Output the (X, Y) coordinate of the center of the cell containing the given text.  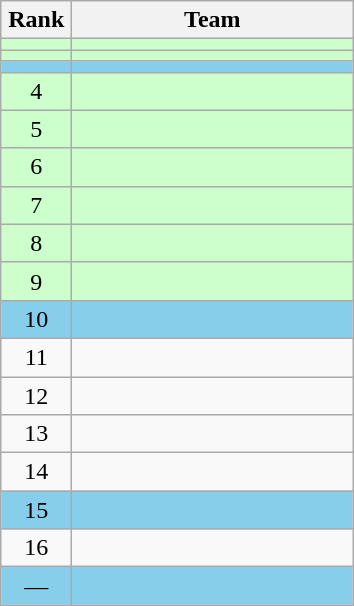
10 (36, 319)
13 (36, 434)
11 (36, 357)
Rank (36, 20)
15 (36, 510)
6 (36, 167)
9 (36, 281)
14 (36, 472)
16 (36, 548)
12 (36, 395)
7 (36, 205)
5 (36, 129)
4 (36, 91)
8 (36, 243)
Team (212, 20)
— (36, 586)
